Determine the [X, Y] coordinate at the center of the cell enclosing the given text.  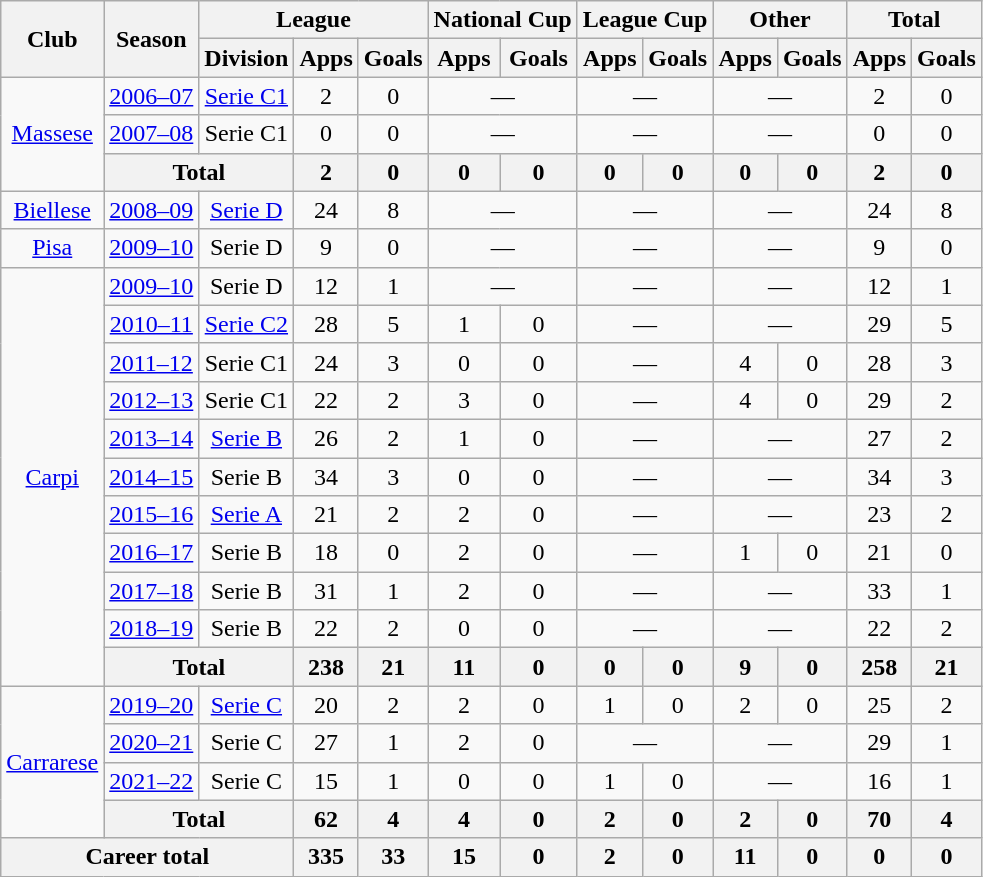
Biellese [52, 210]
70 [879, 819]
Pisa [52, 248]
Other [780, 20]
Serie A [246, 515]
Club [52, 39]
25 [879, 705]
2018–19 [152, 629]
18 [326, 553]
2010–11 [152, 324]
2012–13 [152, 400]
Serie C2 [246, 324]
Carpi [52, 476]
League Cup [645, 20]
26 [326, 438]
31 [326, 591]
National Cup [502, 20]
2011–12 [152, 362]
23 [879, 515]
258 [879, 667]
20 [326, 705]
Season [152, 39]
2013–14 [152, 438]
2006–07 [152, 96]
2021–22 [152, 781]
16 [879, 781]
62 [326, 819]
2016–17 [152, 553]
2017–18 [152, 591]
2015–16 [152, 515]
2020–21 [152, 743]
2007–08 [152, 134]
2008–09 [152, 210]
Career total [148, 857]
Division [246, 58]
335 [326, 857]
238 [326, 667]
Massese [52, 134]
2019–20 [152, 705]
Carrarese [52, 762]
2014–15 [152, 477]
League [314, 20]
